Output the (X, Y) coordinate of the center of the cell containing the given text.  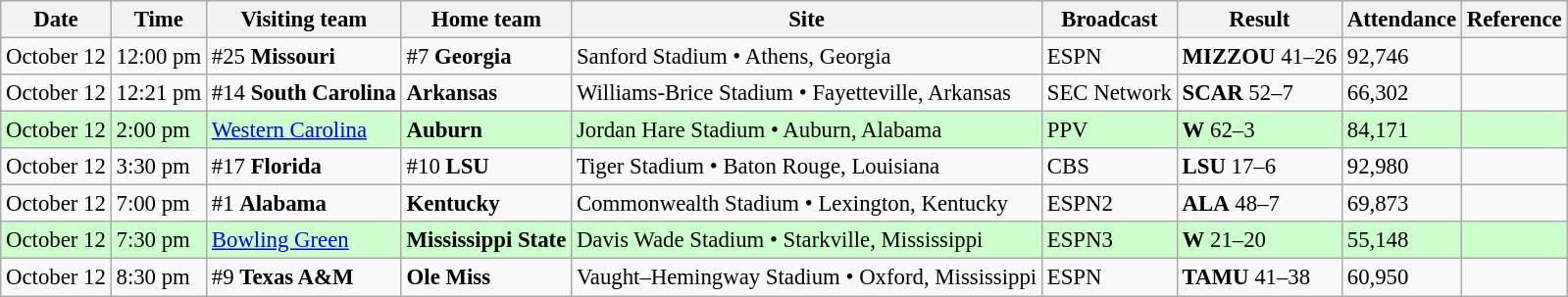
92,746 (1401, 57)
7:00 pm (159, 204)
Broadcast (1109, 20)
Sanford Stadium • Athens, Georgia (807, 57)
Time (159, 20)
#25 Missouri (304, 57)
Site (807, 20)
Auburn (486, 130)
Visiting team (304, 20)
3:30 pm (159, 167)
ALA 48–7 (1259, 204)
#7 Georgia (486, 57)
92,980 (1401, 167)
Arkansas (486, 93)
TAMU 41–38 (1259, 277)
Home team (486, 20)
Kentucky (486, 204)
Tiger Stadium • Baton Rouge, Louisiana (807, 167)
ESPN3 (1109, 240)
PPV (1109, 130)
Reference (1514, 20)
Williams-Brice Stadium • Fayetteville, Arkansas (807, 93)
ESPN2 (1109, 204)
Attendance (1401, 20)
W 21–20 (1259, 240)
Result (1259, 20)
Mississippi State (486, 240)
Jordan Hare Stadium • Auburn, Alabama (807, 130)
66,302 (1401, 93)
12:21 pm (159, 93)
SCAR 52–7 (1259, 93)
55,148 (1401, 240)
69,873 (1401, 204)
60,950 (1401, 277)
7:30 pm (159, 240)
SEC Network (1109, 93)
8:30 pm (159, 277)
Western Carolina (304, 130)
MIZZOU 41–26 (1259, 57)
Date (56, 20)
Davis Wade Stadium • Starkville, Mississippi (807, 240)
LSU 17–6 (1259, 167)
#10 LSU (486, 167)
84,171 (1401, 130)
CBS (1109, 167)
Commonwealth Stadium • Lexington, Kentucky (807, 204)
#14 South Carolina (304, 93)
#1 Alabama (304, 204)
W 62–3 (1259, 130)
2:00 pm (159, 130)
#17 Florida (304, 167)
12:00 pm (159, 57)
Ole Miss (486, 277)
Vaught–Hemingway Stadium • Oxford, Mississippi (807, 277)
#9 Texas A&M (304, 277)
Bowling Green (304, 240)
